Determine the (X, Y) coordinate at the center of the cell enclosing the given text.  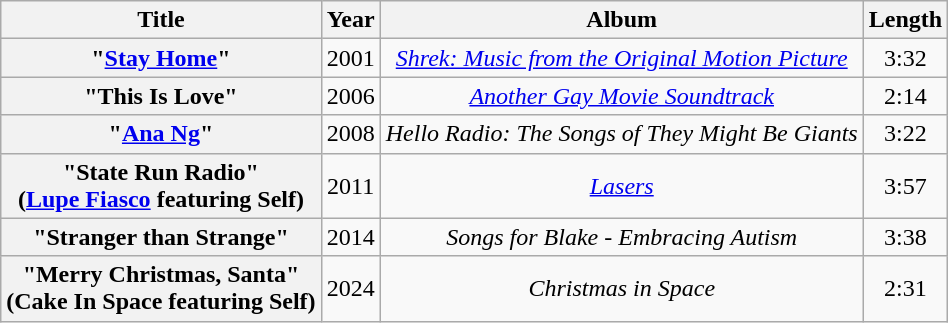
Year (350, 20)
Hello Radio: The Songs of They Might Be Giants (622, 134)
Title (161, 20)
"Ana Ng" (161, 134)
Songs for Blake - Embracing Autism (622, 237)
3:32 (905, 58)
Shrek: Music from the Original Motion Picture (622, 58)
3:38 (905, 237)
Lasers (622, 186)
Length (905, 20)
2006 (350, 96)
2011 (350, 186)
3:22 (905, 134)
2008 (350, 134)
2001 (350, 58)
"This Is Love" (161, 96)
2:31 (905, 288)
3:57 (905, 186)
"Stranger than Strange" (161, 237)
2014 (350, 237)
2:14 (905, 96)
"State Run Radio"(Lupe Fiasco featuring Self) (161, 186)
Album (622, 20)
2024 (350, 288)
Another Gay Movie Soundtrack (622, 96)
"Stay Home" (161, 58)
Christmas in Space (622, 288)
"Merry Christmas, Santa"(Cake In Space featuring Self) (161, 288)
